Return [X, Y] of the center of cell containing provided text 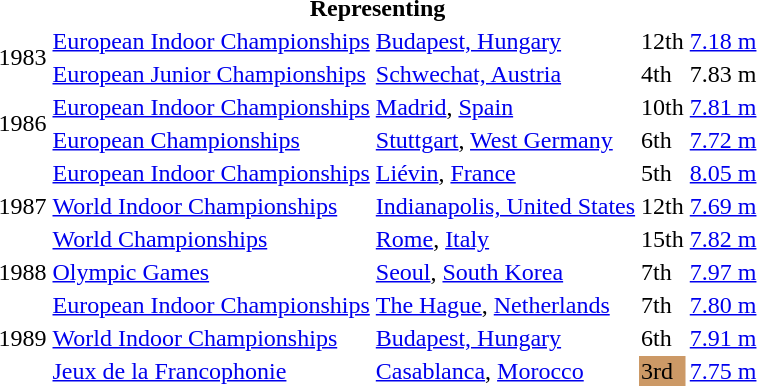
5th [663, 173]
World Championships [211, 239]
Casablanca, Morocco [505, 371]
4th [663, 74]
Olympic Games [211, 272]
European Junior Championships [211, 74]
The Hague, Netherlands [505, 305]
Liévin, France [505, 173]
Schwechat, Austria [505, 74]
Seoul, South Korea [505, 272]
10th [663, 107]
Madrid, Spain [505, 107]
Jeux de la Francophonie [211, 371]
European Championships [211, 140]
3rd [663, 371]
Rome, Italy [505, 239]
Stuttgart, West Germany [505, 140]
15th [663, 239]
Indianapolis, United States [505, 206]
